Output the (x, y) coordinate of the center of the cell containing the given text.  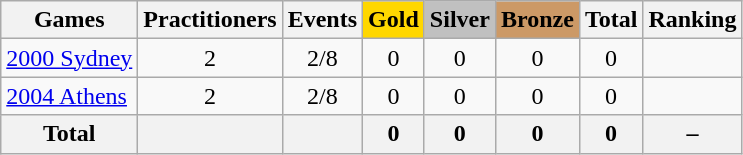
2004 Athens (70, 96)
Bronze (537, 20)
– (692, 134)
Ranking (692, 20)
Silver (460, 20)
Practitioners (210, 20)
2000 Sydney (70, 58)
Events (322, 20)
Gold (394, 20)
Games (70, 20)
